From the cell containing the given text, extract its center point as (X, Y) coordinate. 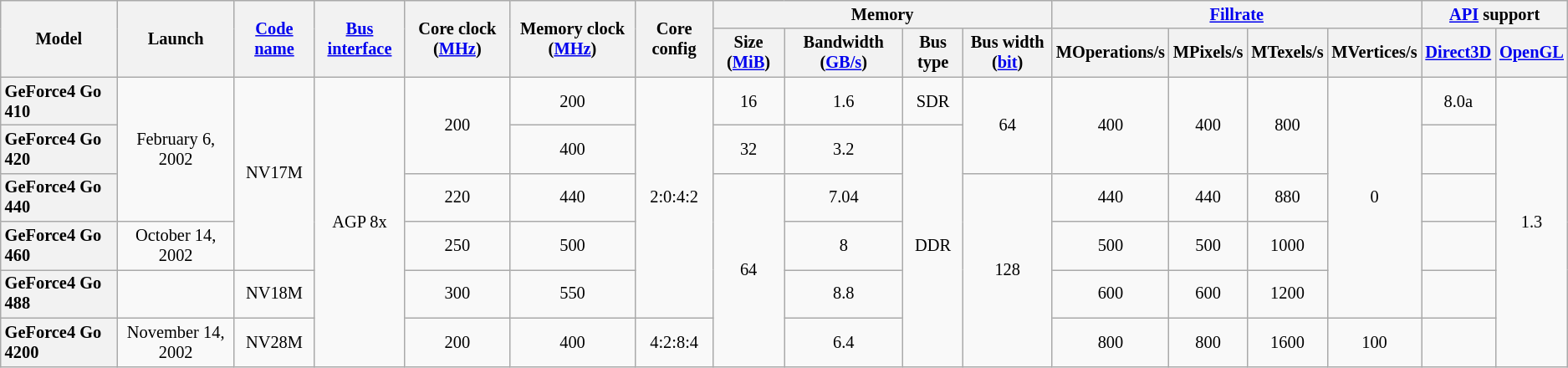
Launch (176, 38)
Size (MiB) (748, 53)
AGP 8x (360, 222)
880 (1287, 197)
Memory clock (MHz) (572, 38)
Memory (881, 14)
Bus interface (360, 38)
0 (1375, 197)
GeForce4 Go 488 (59, 294)
550 (572, 294)
128 (1007, 269)
November 14, 2002 (176, 342)
Fillrate (1237, 14)
220 (457, 197)
32 (748, 149)
MVertices/s (1375, 53)
GeForce4 Go 410 (59, 101)
DDR (933, 245)
MOperations/s (1111, 53)
Code name (274, 38)
GeForce4 Go 460 (59, 246)
7.04 (844, 197)
2:0:4:2 (674, 197)
Direct3D (1458, 53)
16 (748, 101)
250 (457, 246)
4:2:8:4 (674, 342)
NV28M (274, 342)
GeForce4 Go 420 (59, 149)
NV17M (274, 174)
MPixels/s (1208, 53)
NV18M (274, 294)
3.2 (844, 149)
Core config (674, 38)
Bus width (bit) (1007, 53)
GeForce4 Go 440 (59, 197)
Bandwidth (GB/s) (844, 53)
6.4 (844, 342)
8.8 (844, 294)
Bus type (933, 53)
100 (1375, 342)
February 6, 2002 (176, 149)
Core clock (MHz) (457, 38)
MTexels/s (1287, 53)
1000 (1287, 246)
GeForce4 Go 4200 (59, 342)
1600 (1287, 342)
1.3 (1532, 222)
1200 (1287, 294)
SDR (933, 101)
300 (457, 294)
1.6 (844, 101)
OpenGL (1532, 53)
8 (844, 246)
October 14, 2002 (176, 246)
Model (59, 38)
8.0a (1458, 101)
API support (1495, 14)
